Determine the (X, Y) coordinate at the center of the cell enclosing the given text.  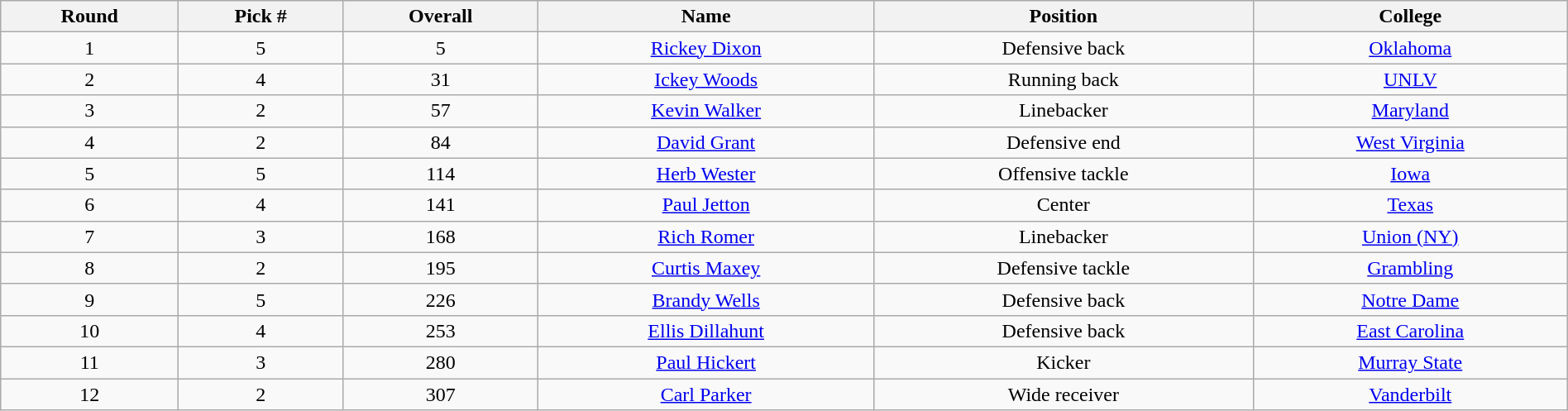
Name (706, 17)
307 (441, 394)
David Grant (706, 142)
Defensive tackle (1064, 268)
Murray State (1410, 362)
11 (89, 362)
Center (1064, 205)
Defensive end (1064, 142)
Kicker (1064, 362)
253 (441, 331)
57 (441, 111)
226 (441, 299)
8 (89, 268)
195 (441, 268)
280 (441, 362)
Pick # (261, 17)
West Virginia (1410, 142)
168 (441, 237)
Running back (1064, 79)
7 (89, 237)
Oklahoma (1410, 48)
Rich Romer (706, 237)
Curtis Maxey (706, 268)
Carl Parker (706, 394)
Overall (441, 17)
Ickey Woods (706, 79)
114 (441, 174)
141 (441, 205)
East Carolina (1410, 331)
Herb Wester (706, 174)
Wide receiver (1064, 394)
Position (1064, 17)
Kevin Walker (706, 111)
Paul Hickert (706, 362)
84 (441, 142)
UNLV (1410, 79)
Grambling (1410, 268)
Maryland (1410, 111)
9 (89, 299)
6 (89, 205)
Vanderbilt (1410, 394)
Ellis Dillahunt (706, 331)
Texas (1410, 205)
Iowa (1410, 174)
Union (NY) (1410, 237)
1 (89, 48)
12 (89, 394)
Notre Dame (1410, 299)
Offensive tackle (1064, 174)
31 (441, 79)
Round (89, 17)
Paul Jetton (706, 205)
10 (89, 331)
Brandy Wells (706, 299)
College (1410, 17)
Rickey Dixon (706, 48)
